From the cell containing the given text, extract its center point as (X, Y) coordinate. 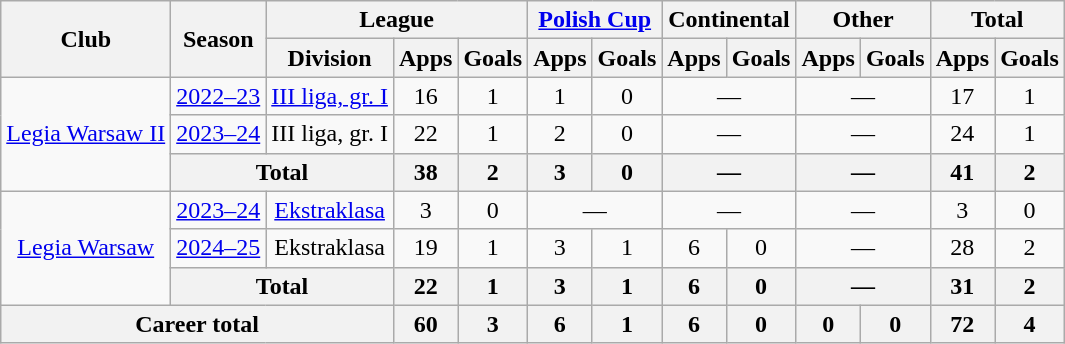
2022–23 (218, 96)
2024–25 (218, 248)
Career total (198, 324)
72 (962, 324)
Season (218, 39)
17 (962, 96)
Legia Warsaw (86, 248)
Division (330, 58)
31 (962, 286)
Polish Cup (595, 20)
Legia Warsaw II (86, 134)
60 (425, 324)
Club (86, 39)
Continental (729, 20)
41 (962, 172)
16 (425, 96)
League (397, 20)
24 (962, 134)
4 (1030, 324)
38 (425, 172)
Other (863, 20)
28 (962, 248)
19 (425, 248)
